Determine the [x, y] coordinate at the center of the cell enclosing the given text.  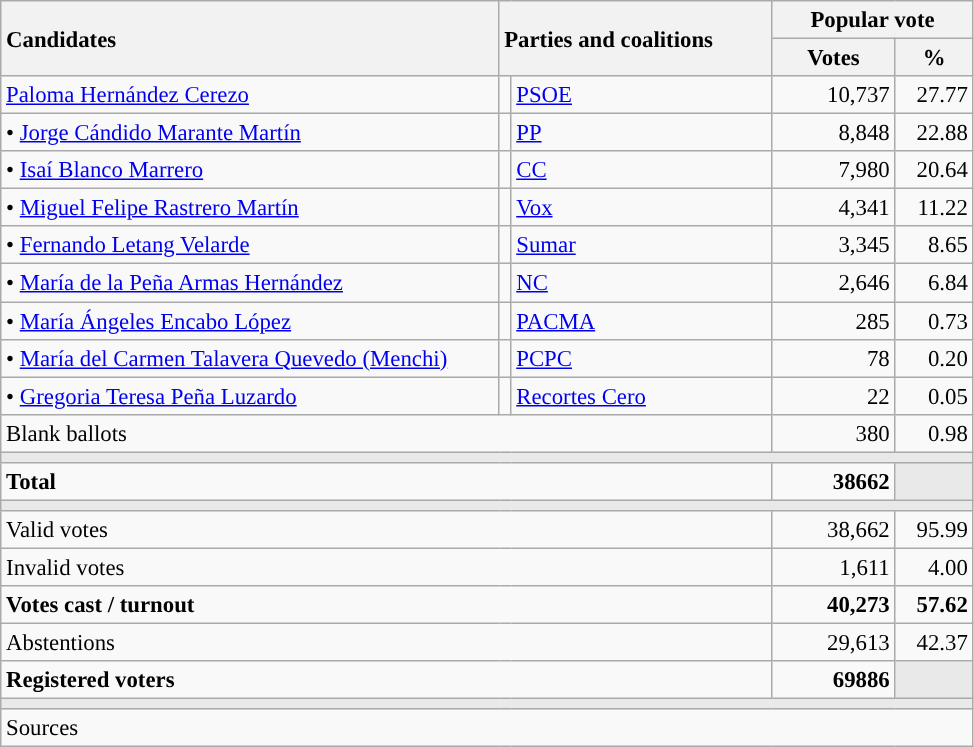
3,345 [834, 245]
Vox [642, 208]
285 [834, 321]
40,273 [834, 605]
57.62 [934, 605]
380 [834, 433]
78 [834, 358]
69886 [834, 680]
CC [642, 170]
Blank ballots [386, 433]
Candidates [250, 38]
8,848 [834, 133]
29,613 [834, 643]
• Isaí Blanco Marrero [250, 170]
27.77 [934, 95]
Sumar [642, 245]
22.88 [934, 133]
20.64 [934, 170]
PSOE [642, 95]
Registered voters [386, 680]
% [934, 58]
Invalid votes [386, 567]
0.20 [934, 358]
1,611 [834, 567]
0.73 [934, 321]
Votes [834, 58]
8.65 [934, 245]
• María de la Peña Armas Hernández [250, 283]
• Jorge Cándido Marante Martín [250, 133]
NC [642, 283]
• Gregoria Teresa Peña Luzardo [250, 396]
0.05 [934, 396]
22 [834, 396]
4,341 [834, 208]
Votes cast / turnout [386, 605]
• Fernando Letang Velarde [250, 245]
PCPC [642, 358]
2,646 [834, 283]
Paloma Hernández Cerezo [250, 95]
Popular vote [872, 20]
Abstentions [386, 643]
95.99 [934, 530]
0.98 [934, 433]
Parties and coalitions [636, 38]
Sources [487, 728]
Total [386, 482]
• Miguel Felipe Rastrero Martín [250, 208]
Valid votes [386, 530]
• María Ángeles Encabo López [250, 321]
42.37 [934, 643]
• María del Carmen Talavera Quevedo (Menchi) [250, 358]
38662 [834, 482]
11.22 [934, 208]
4.00 [934, 567]
38,662 [834, 530]
10,737 [834, 95]
7,980 [834, 170]
PACMA [642, 321]
6.84 [934, 283]
Recortes Cero [642, 396]
PP [642, 133]
